Detect which cell encompasses the target text, then output its [X, Y] center coordinate. 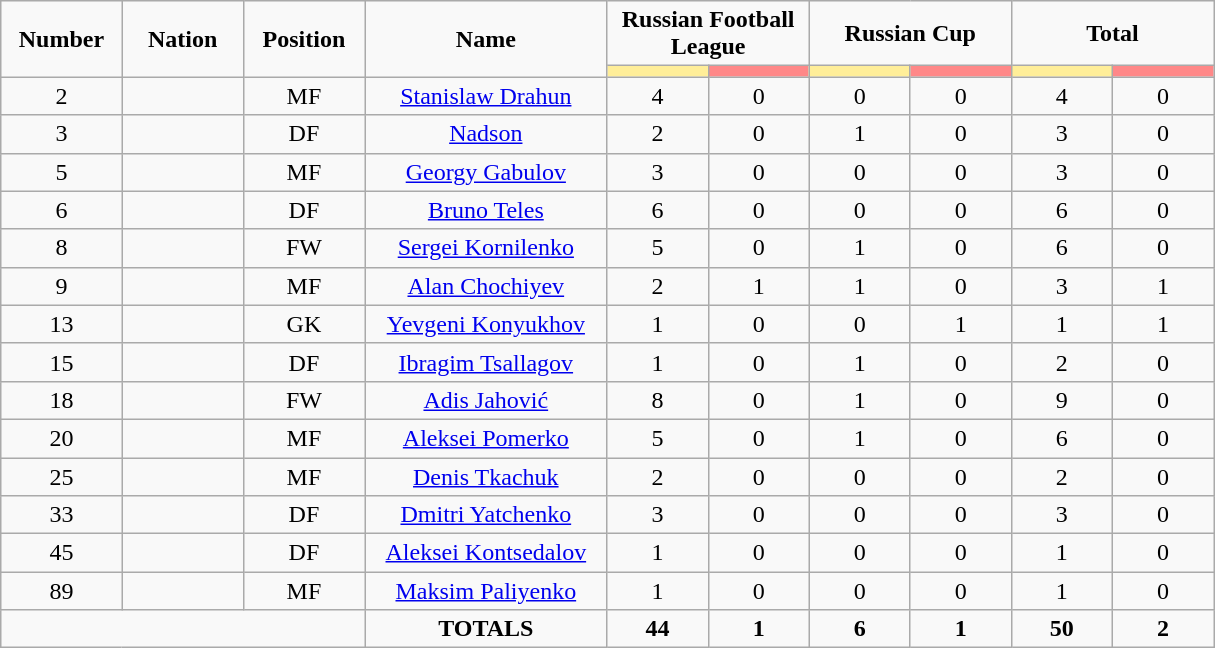
45 [62, 553]
GK [304, 324]
44 [658, 629]
Maksim Paliyenko [486, 591]
Bruno Teles [486, 210]
50 [1062, 629]
89 [62, 591]
15 [62, 362]
Nadson [486, 134]
18 [62, 400]
Dmitri Yatchenko [486, 515]
Alan Chochiyev [486, 286]
Russian Football League [708, 34]
Yevgeni Konyukhov [486, 324]
Number [62, 39]
13 [62, 324]
TOTALS [486, 629]
Aleksei Pomerko [486, 438]
33 [62, 515]
Name [486, 39]
Sergei Kornilenko [486, 248]
Nation [182, 39]
Adis Jahović [486, 400]
Position [304, 39]
Stanislaw Drahun [486, 96]
Ibragim Tsallagov [486, 362]
Aleksei Kontsedalov [486, 553]
Total [1112, 34]
25 [62, 477]
Denis Tkachuk [486, 477]
Russian Cup [910, 34]
20 [62, 438]
Georgy Gabulov [486, 172]
